Search for the cell housing the specified text and yield its (x, y) center coordinate. 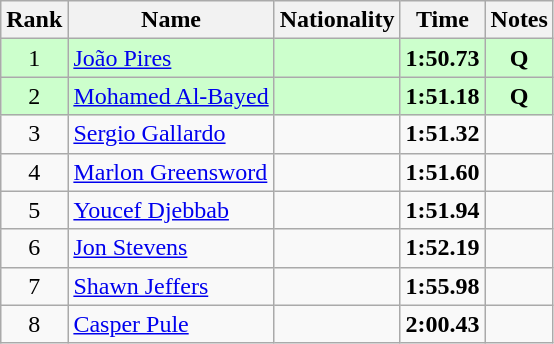
2:00.43 (442, 324)
Mohamed Al-Bayed (171, 96)
4 (34, 172)
Rank (34, 20)
Shawn Jeffers (171, 286)
1:51.32 (442, 134)
1:51.60 (442, 172)
1:50.73 (442, 58)
Time (442, 20)
6 (34, 248)
João Pires (171, 58)
3 (34, 134)
2 (34, 96)
7 (34, 286)
1 (34, 58)
1:51.18 (442, 96)
Youcef Djebbab (171, 210)
Notes (519, 20)
Nationality (337, 20)
Jon Stevens (171, 248)
1:55.98 (442, 286)
Casper Pule (171, 324)
8 (34, 324)
1:52.19 (442, 248)
Name (171, 20)
5 (34, 210)
Sergio Gallardo (171, 134)
1:51.94 (442, 210)
Marlon Greensword (171, 172)
